Pinpoint the cell where the given text exists, returning its (x, y) midpoint coordinate. 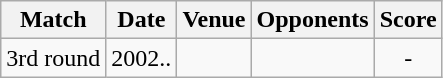
Venue (214, 20)
3rd round (54, 58)
Match (54, 20)
Opponents (312, 20)
Score (408, 20)
2002.. (142, 58)
Date (142, 20)
- (408, 58)
